Determine the [x, y] coordinate at the center of the cell enclosing the given text.  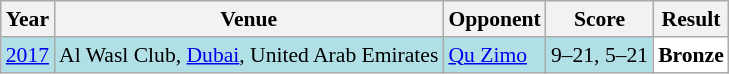
Bronze [691, 55]
Qu Zimo [494, 55]
Result [691, 19]
Opponent [494, 19]
Year [28, 19]
Al Wasl Club, Dubai, United Arab Emirates [248, 55]
Score [600, 19]
2017 [28, 55]
9–21, 5–21 [600, 55]
Venue [248, 19]
